Scan for the cell matching the given text and deliver its (X, Y) coordinate at center. 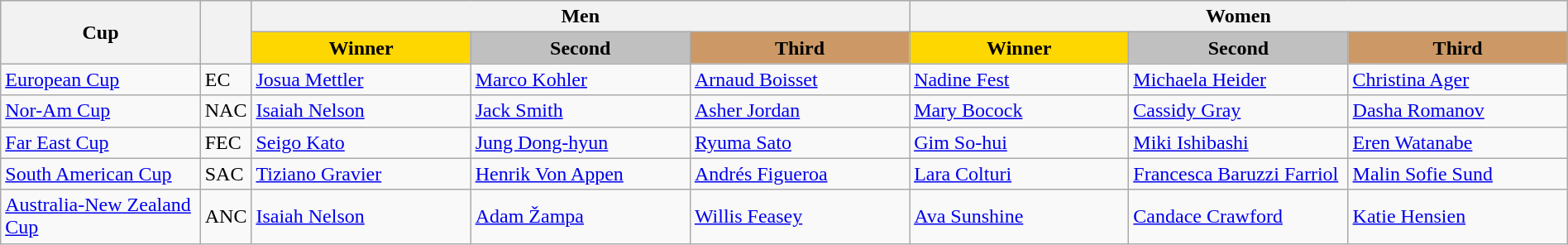
SAC (226, 174)
Henrik Von Appen (581, 174)
Mary Bocock (1019, 111)
Cup (101, 32)
Women (1239, 17)
Willis Feasey (799, 217)
Christina Ager (1457, 79)
Arnaud Boisset (799, 79)
Far East Cup (101, 142)
Nor-Am Cup (101, 111)
NAC (226, 111)
Ava Sunshine (1019, 217)
Ryuma Sato (799, 142)
Nadine Fest (1019, 79)
Jack Smith (581, 111)
Francesca Baruzzi Farriol (1239, 174)
Michaela Heider (1239, 79)
EC (226, 79)
Asher Jordan (799, 111)
Jung Dong-hyun (581, 142)
FEC (226, 142)
Adam Žampa (581, 217)
Miki Ishibashi (1239, 142)
Malin Sofie Sund (1457, 174)
Marco Kohler (581, 79)
South American Cup (101, 174)
Dasha Romanov (1457, 111)
Tiziano Gravier (361, 174)
Seigo Kato (361, 142)
Gim So-hui (1019, 142)
Josua Mettler (361, 79)
Lara Colturi (1019, 174)
Andrés Figueroa (799, 174)
Katie Hensien (1457, 217)
Eren Watanabe (1457, 142)
European Cup (101, 79)
Candace Crawford (1239, 217)
ANC (226, 217)
Cassidy Gray (1239, 111)
Australia-New Zealand Cup (101, 217)
Men (581, 17)
